Determine the [x, y] coordinate at the center of the cell enclosing the given text.  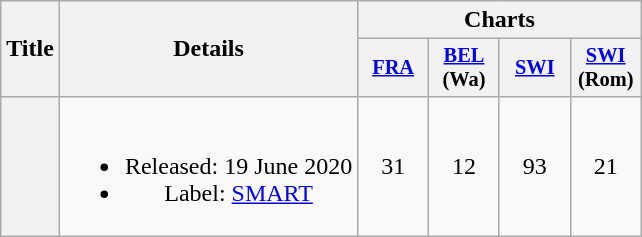
Title [30, 49]
Released: 19 June 2020Label: SMART [208, 166]
Charts [500, 20]
12 [464, 166]
SWI [534, 68]
FRA [394, 68]
BEL(Wa) [464, 68]
93 [534, 166]
31 [394, 166]
SWI(Rom) [606, 68]
21 [606, 166]
Details [208, 49]
